Pinpoint the cell where the given text exists, returning its [x, y] midpoint coordinate. 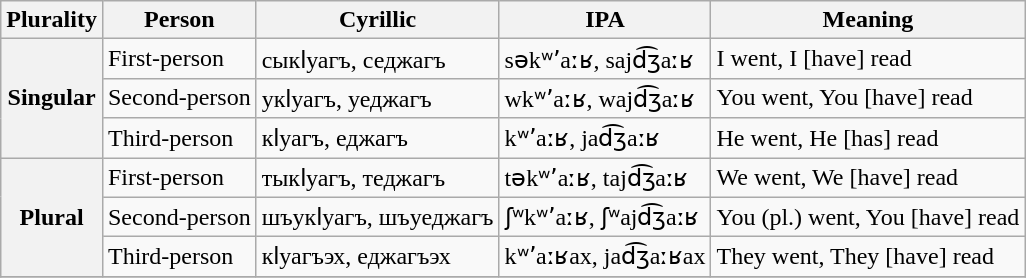
səkʷʼaːʁ, sajd͡ʒaːʁ [605, 59]
укӏуагъ, уеджагъ [378, 98]
kʷʼaːʁax, jad͡ʒaːʁax [605, 257]
Plural [52, 218]
шъукӏуагъ, шъуеджагъ [378, 217]
Person [179, 20]
Cyrillic [378, 20]
You (pl.) went, You [have] read [868, 217]
wkʷʼaːʁ, wajd͡ʒaːʁ [605, 98]
кӏуагъэх, еджагъэх [378, 257]
IPA [605, 20]
I went, I [have] read [868, 59]
сыкӏуагъ, седжагъ [378, 59]
ʃʷkʷʼaːʁ, ʃʷajd͡ʒaːʁ [605, 217]
кӏуагъ, еджагъ [378, 138]
təkʷʼaːʁ, tajd͡ʒaːʁ [605, 178]
We went, We [have] read [868, 178]
тыкӏуагъ, теджагъ [378, 178]
You went, You [have] read [868, 98]
Plurality [52, 20]
Meaning [868, 20]
kʷʼaːʁ, jad͡ʒaːʁ [605, 138]
Singular [52, 98]
They went, They [have] read [868, 257]
He went, He [has] read [868, 138]
